Find where the given text appears and provide that cell's center as [X, Y] coordinate. 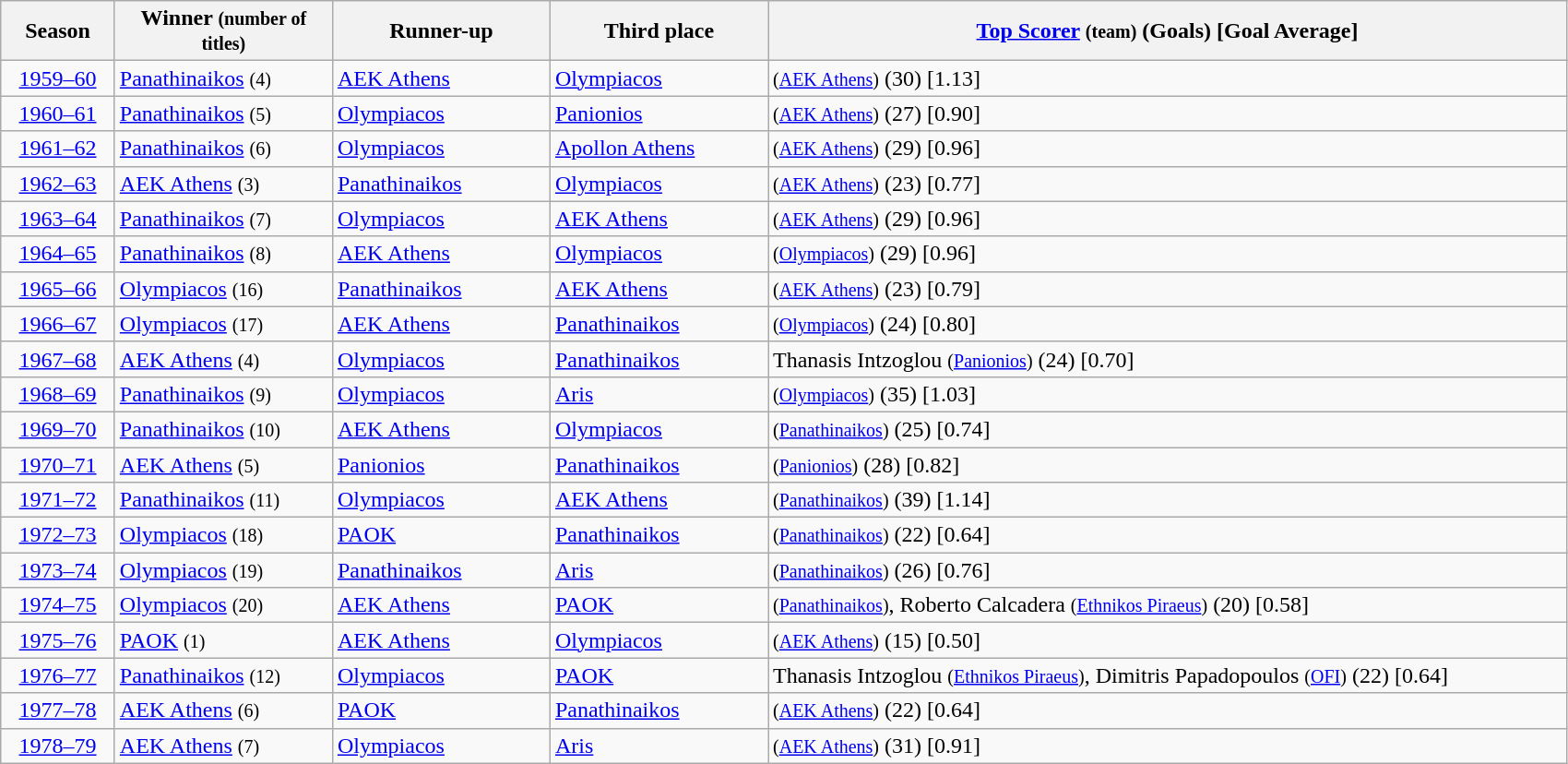
(Panathinaikos), Roberto Calcadera (Ethnikos Piraeus) (20) [0.58] [1167, 605]
(Panathinaikos) (39) [1.14] [1167, 500]
(Olympiacos) (35) [1.03] [1167, 394]
Winner (number of titles) [223, 31]
Panathinaikos (10) [223, 429]
1968–69 [58, 394]
Olympiacos (18) [223, 535]
1972–73 [58, 535]
(Olympiacos) (24) [0.80] [1167, 324]
Panathinaikos (7) [223, 219]
(AEK Athens) (23) [0.77] [1167, 184]
AEK Athens (7) [223, 746]
Panathinaikos (4) [223, 78]
AEK Athens (4) [223, 359]
1977–78 [58, 710]
Thanasis Intzoglou (Ethnikos Piraeus), Dimitris Papadopoulos (OFI) (22) [0.64] [1167, 675]
1961–62 [58, 149]
1962–63 [58, 184]
1975–76 [58, 640]
1960–61 [58, 113]
Panathinaikos (11) [223, 500]
(AEK Athens) (22) [0.64] [1167, 710]
Panathinaikos (6) [223, 149]
Panathinaikos (9) [223, 394]
Panathinaikos (5) [223, 113]
(Panionios) (28) [0.82] [1167, 464]
1965–66 [58, 289]
(AEK Athens) (23) [0.79] [1167, 289]
1978–79 [58, 746]
1969–70 [58, 429]
(AEK Athens) (30) [1.13] [1167, 78]
1973–74 [58, 570]
Panathinaikos (12) [223, 675]
1964–65 [58, 254]
1963–64 [58, 219]
Thanasis Intzoglou (Panionios) (24) [0.70] [1167, 359]
1974–75 [58, 605]
(AEK Athens) (31) [0.91] [1167, 746]
Olympiacos (17) [223, 324]
Runner-up [441, 31]
(Panathinaikos) (22) [0.64] [1167, 535]
(Panathinaikos) (25) [0.74] [1167, 429]
Olympiacos (16) [223, 289]
Season [58, 31]
AEK Athens (5) [223, 464]
1966–67 [58, 324]
1959–60 [58, 78]
(AEK Athens) (27) [0.90] [1167, 113]
Panathinaikos (8) [223, 254]
Top Scorer (team) (Goals) [Goal Average] [1167, 31]
Third place [659, 31]
1971–72 [58, 500]
(Olympiacos) (29) [0.96] [1167, 254]
Olympiacos (20) [223, 605]
Olympiacos (19) [223, 570]
PAOK (1) [223, 640]
1970–71 [58, 464]
AEK Athens (6) [223, 710]
1976–77 [58, 675]
(Panathinaikos) (26) [0.76] [1167, 570]
Apollon Athens [659, 149]
1967–68 [58, 359]
AEK Athens (3) [223, 184]
(AEK Athens) (15) [0.50] [1167, 640]
